Return the (x, y) coordinate for the center point of the cell that contains the specified text.  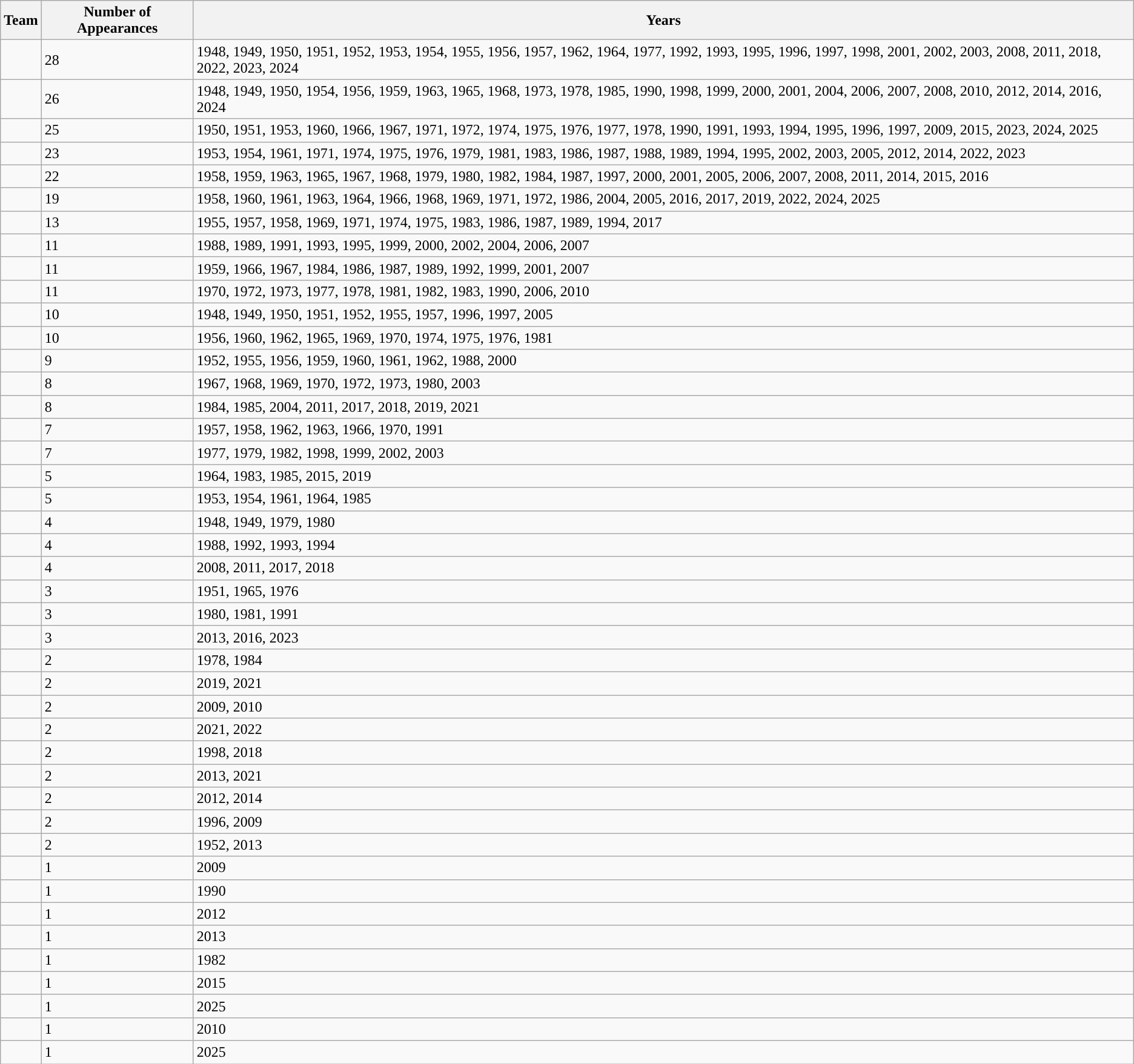
1957, 1958, 1962, 1963, 1966, 1970, 1991 (663, 430)
1952, 1955, 1956, 1959, 1960, 1961, 1962, 1988, 2000 (663, 361)
1951, 1965, 1976 (663, 591)
1998, 2018 (663, 753)
1955, 1957, 1958, 1969, 1971, 1974, 1975, 1983, 1986, 1987, 1989, 1994, 2017 (663, 222)
1948, 1949, 1950, 1951, 1952, 1955, 1957, 1996, 1997, 2005 (663, 314)
2013 (663, 937)
1958, 1960, 1961, 1963, 1964, 1966, 1968, 1969, 1971, 1972, 1986, 2004, 2005, 2016, 2017, 2019, 2022, 2024, 2025 (663, 199)
13 (118, 222)
Years (663, 21)
26 (118, 99)
1948, 1949, 1979, 1980 (663, 522)
2008, 2011, 2017, 2018 (663, 568)
1977, 1979, 1982, 1998, 1999, 2002, 2003 (663, 453)
2015 (663, 983)
1984, 1985, 2004, 2011, 2017, 2018, 2019, 2021 (663, 407)
2019, 2021 (663, 683)
9 (118, 361)
1953, 1954, 1961, 1971, 1974, 1975, 1976, 1979, 1981, 1983, 1986, 1987, 1988, 1989, 1994, 1995, 2002, 2003, 2005, 2012, 2014, 2022, 2023 (663, 153)
2010 (663, 1029)
1959, 1966, 1967, 1984, 1986, 1987, 1989, 1992, 1999, 2001, 2007 (663, 268)
2021, 2022 (663, 730)
1958, 1959, 1963, 1965, 1967, 1968, 1979, 1980, 1982, 1984, 1987, 1997, 2000, 2001, 2005, 2006, 2007, 2008, 2011, 2014, 2015, 2016 (663, 176)
2012 (663, 914)
1956, 1960, 1962, 1965, 1969, 1970, 1974, 1975, 1976, 1981 (663, 337)
19 (118, 199)
1952, 2013 (663, 845)
1967, 1968, 1969, 1970, 1972, 1973, 1980, 2003 (663, 384)
2013, 2021 (663, 776)
1953, 1954, 1961, 1964, 1985 (663, 499)
2012, 2014 (663, 799)
1964, 1983, 1985, 2015, 2019 (663, 476)
1970, 1972, 1973, 1977, 1978, 1981, 1982, 1983, 1990, 2006, 2010 (663, 291)
Team (21, 21)
1978, 1984 (663, 660)
28 (118, 59)
2013, 2016, 2023 (663, 637)
2009 (663, 868)
1982 (663, 960)
1988, 1989, 1991, 1993, 1995, 1999, 2000, 2002, 2004, 2006, 2007 (663, 245)
1996, 2009 (663, 822)
1980, 1981, 1991 (663, 614)
25 (118, 130)
Number of Appearances (118, 21)
1990 (663, 891)
22 (118, 176)
1988, 1992, 1993, 1994 (663, 545)
23 (118, 153)
1950, 1951, 1953, 1960, 1966, 1967, 1971, 1972, 1974, 1975, 1976, 1977, 1978, 1990, 1991, 1993, 1994, 1995, 1996, 1997, 2009, 2015, 2023, 2024, 2025 (663, 130)
2009, 2010 (663, 707)
